Provide the [x, y] coordinate of the cell's center where the given text is located.  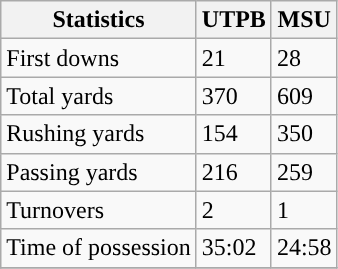
First downs [99, 58]
35:02 [234, 248]
MSU [304, 20]
Passing yards [99, 172]
UTPB [234, 20]
Turnovers [99, 210]
2 [234, 210]
Time of possession [99, 248]
216 [234, 172]
Total yards [99, 96]
1 [304, 210]
154 [234, 134]
350 [304, 134]
21 [234, 58]
Rushing yards [99, 134]
Statistics [99, 20]
24:58 [304, 248]
609 [304, 96]
370 [234, 96]
28 [304, 58]
259 [304, 172]
